Find where the given text appears and provide that cell's center as [X, Y] coordinate. 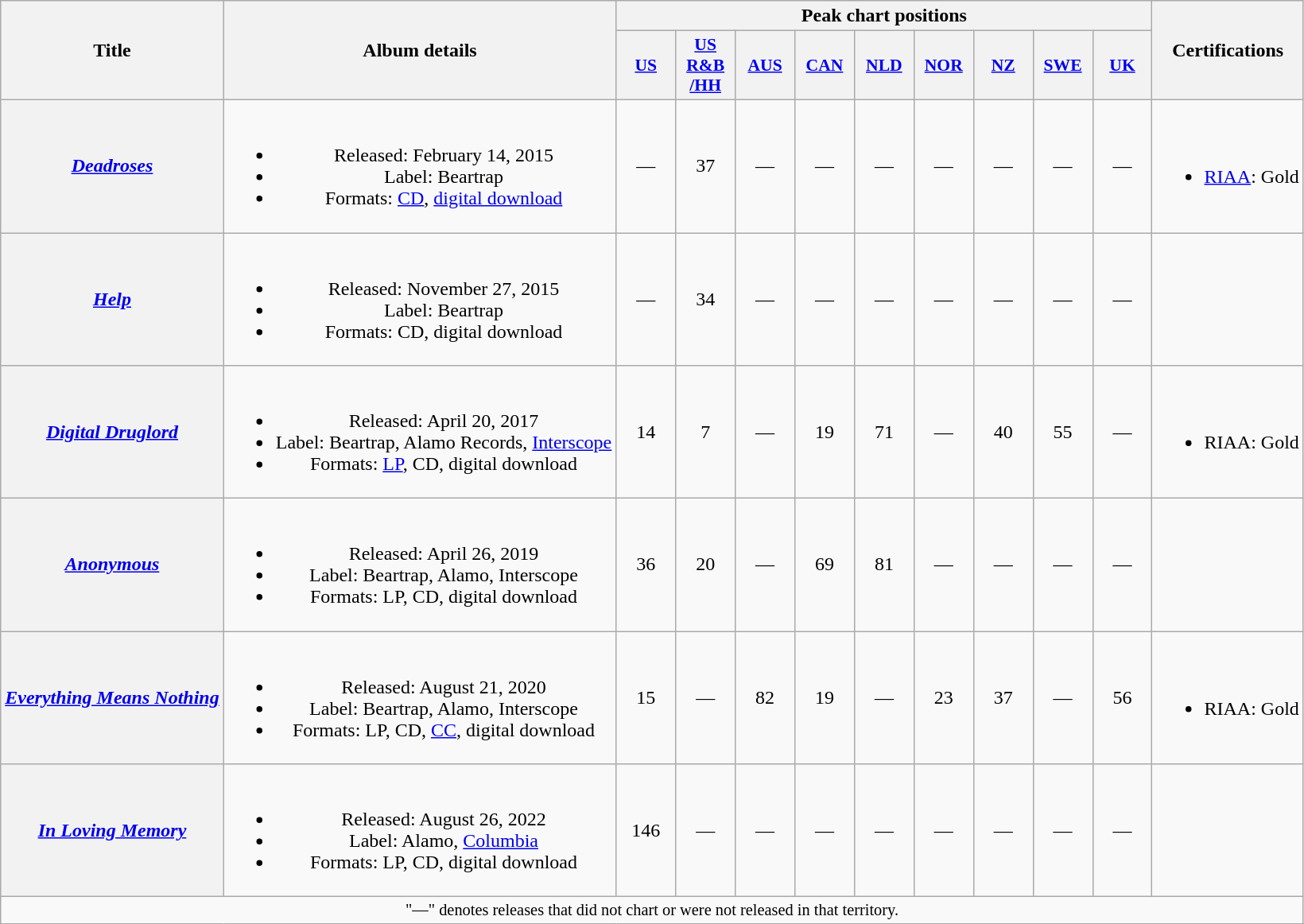
USR&B/HH [706, 65]
36 [646, 565]
14 [646, 433]
55 [1062, 433]
71 [884, 433]
7 [706, 433]
Released: November 27, 2015Label: BeartrapFormats: CD, digital download [420, 299]
Released: August 21, 2020Label: Beartrap, Alamo, InterscopeFormats: LP, CD, CC, digital download [420, 698]
CAN [825, 65]
Everything Means Nothing [112, 698]
AUS [765, 65]
15 [646, 698]
UK [1123, 65]
Certifications [1228, 51]
20 [706, 565]
Digital Druglord [112, 433]
56 [1123, 698]
Released: February 14, 2015Label: BeartrapFormats: CD, digital download [420, 165]
34 [706, 299]
NOR [943, 65]
Help [112, 299]
Deadroses [112, 165]
Released: April 26, 2019Label: Beartrap, Alamo, InterscopeFormats: LP, CD, digital download [420, 565]
69 [825, 565]
US [646, 65]
SWE [1062, 65]
Title [112, 51]
40 [1003, 433]
Peak chart positions [884, 16]
Released: April 20, 2017Label: Beartrap, Alamo Records, InterscopeFormats: LP, CD, digital download [420, 433]
81 [884, 565]
NLD [884, 65]
Released: August 26, 2022Label: Alamo, ColumbiaFormats: LP, CD, digital download [420, 830]
82 [765, 698]
146 [646, 830]
Anonymous [112, 565]
In Loving Memory [112, 830]
Album details [420, 51]
NZ [1003, 65]
23 [943, 698]
"—" denotes releases that did not chart or were not released in that territory. [652, 910]
